Scan for the cell matching the given text and deliver its (X, Y) coordinate at center. 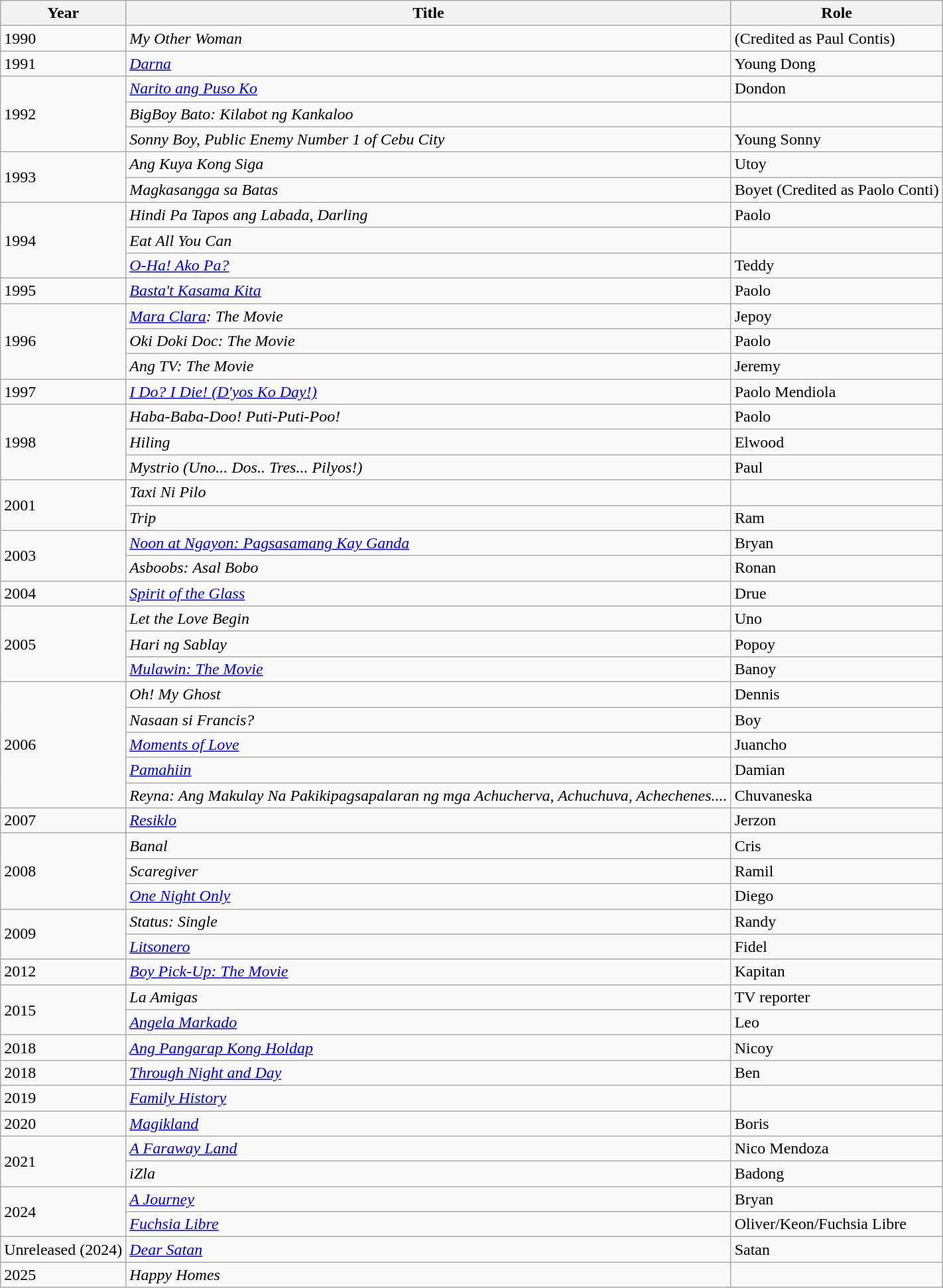
Nasaan si Francis? (428, 719)
Fidel (837, 947)
Resiklo (428, 821)
Drue (837, 593)
1997 (64, 392)
Uno (837, 618)
Ang Kuya Kong Siga (428, 164)
2005 (64, 644)
Mulawin: The Movie (428, 669)
2009 (64, 934)
Angela Markado (428, 1022)
2008 (64, 871)
2024 (64, 1212)
Oki Doki Doc: The Movie (428, 341)
Juancho (837, 745)
Banal (428, 846)
Darna (428, 64)
2006 (64, 744)
2001 (64, 505)
Nico Mendoza (837, 1149)
Boy (837, 719)
Damian (837, 770)
Ang TV: The Movie (428, 367)
Elwood (837, 442)
Young Dong (837, 64)
Fuchsia Libre (428, 1224)
(Credited as Paul Contis) (837, 38)
Chuvaneska (837, 795)
2021 (64, 1161)
Ang Pangarap Kong Holdap (428, 1047)
Moments of Love (428, 745)
A Faraway Land (428, 1149)
Paul (837, 467)
Magkasangga sa Batas (428, 190)
Banoy (837, 669)
2012 (64, 972)
Family History (428, 1098)
Narito ang Puso Ko (428, 89)
2015 (64, 1010)
1998 (64, 442)
Jerzon (837, 821)
La Amigas (428, 997)
Hiling (428, 442)
Jeremy (837, 367)
Jepoy (837, 316)
Badong (837, 1174)
Trip (428, 518)
Boy Pick-Up: The Movie (428, 972)
1991 (64, 64)
1994 (64, 240)
Reyna: Ang Makulay Na Pakikipagsapalaran ng mga Achucherva, Achuchuva, Achechenes.... (428, 795)
Young Sonny (837, 139)
1992 (64, 114)
Utoy (837, 164)
Happy Homes (428, 1275)
Mystrio (Uno... Dos.. Tres... Pilyos!) (428, 467)
Ramil (837, 871)
Litsonero (428, 947)
Haba-Baba-Doo! Puti-Puti-Poo! (428, 417)
Kapitan (837, 972)
1990 (64, 38)
Taxi Ni Pilo (428, 493)
iZla (428, 1174)
1995 (64, 290)
Pamahiin (428, 770)
O-Ha! Ako Pa? (428, 265)
Ronan (837, 568)
Status: Single (428, 921)
Randy (837, 921)
Title (428, 13)
Boyet (Credited as Paolo Conti) (837, 190)
Leo (837, 1022)
TV reporter (837, 997)
My Other Woman (428, 38)
Through Night and Day (428, 1073)
Hindi Pa Tapos ang Labada, Darling (428, 215)
A Journey (428, 1199)
Basta't Kasama Kita (428, 290)
2003 (64, 556)
Cris (837, 846)
2025 (64, 1275)
Magikland (428, 1124)
Sonny Boy, Public Enemy Number 1 of Cebu City (428, 139)
2019 (64, 1098)
Asboobs: Asal Bobo (428, 568)
1996 (64, 341)
Role (837, 13)
Oliver/Keon/Fuchsia Libre (837, 1224)
Boris (837, 1124)
BigBoy Bato: Kilabot ng Kankaloo (428, 114)
Hari ng Sablay (428, 644)
2004 (64, 593)
One Night Only (428, 896)
Paolo Mendiola (837, 392)
Satan (837, 1250)
Let the Love Begin (428, 618)
Oh! My Ghost (428, 694)
Eat All You Can (428, 240)
Noon at Ngayon: Pagsasamang Kay Ganda (428, 543)
Unreleased (2024) (64, 1250)
Ben (837, 1073)
Popoy (837, 644)
Spirit of the Glass (428, 593)
Year (64, 13)
Scaregiver (428, 871)
Teddy (837, 265)
Ram (837, 518)
2007 (64, 821)
2020 (64, 1124)
Dennis (837, 694)
I Do? I Die! (D'yos Ko Day!) (428, 392)
Nicoy (837, 1047)
Diego (837, 896)
Mara Clara: The Movie (428, 316)
Dondon (837, 89)
1993 (64, 177)
Dear Satan (428, 1250)
